Pinpoint the cell where the given text exists, returning its (x, y) midpoint coordinate. 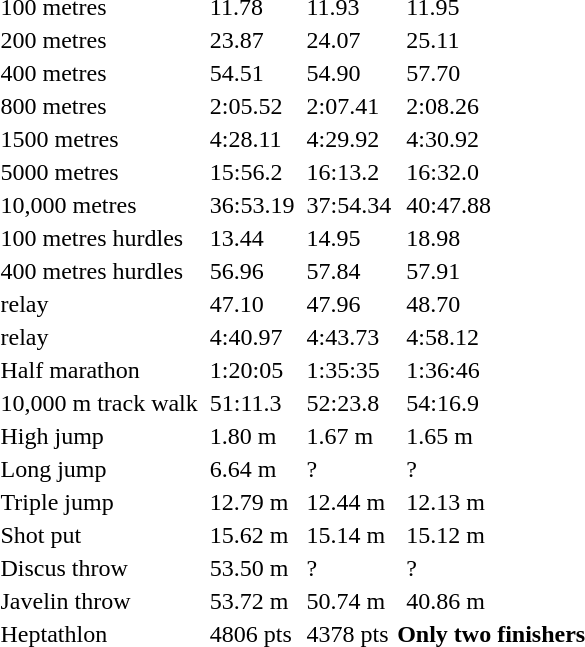
50.74 m (349, 601)
47.10 (252, 304)
57.84 (349, 271)
1.80 m (252, 436)
15.62 m (252, 535)
53.72 m (252, 601)
23.87 (252, 40)
51:11.3 (252, 403)
13.44 (252, 238)
54.90 (349, 73)
24.07 (349, 40)
36:53.19 (252, 205)
4:43.73 (349, 337)
15.14 m (349, 535)
6.64 m (252, 469)
56.96 (252, 271)
53.50 m (252, 568)
12.44 m (349, 502)
52:23.8 (349, 403)
1:35:35 (349, 370)
12.79 m (252, 502)
47.96 (349, 304)
15:56.2 (252, 172)
4:29.92 (349, 139)
2:05.52 (252, 106)
1.67 m (349, 436)
14.95 (349, 238)
16:13.2 (349, 172)
4:40.97 (252, 337)
37:54.34 (349, 205)
2:07.41 (349, 106)
54.51 (252, 73)
1:20:05 (252, 370)
4:28.11 (252, 139)
